From the cell containing the given text, extract its center point as [x, y] coordinate. 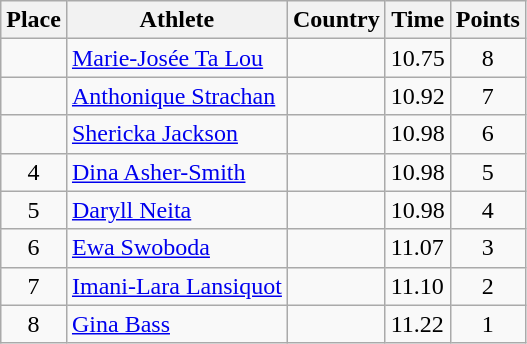
Imani-Lara Lansiquot [176, 286]
Anthonique Strachan [176, 96]
Country [336, 20]
10.75 [418, 58]
2 [488, 286]
3 [488, 248]
Shericka Jackson [176, 134]
1 [488, 324]
Dina Asher-Smith [176, 172]
Points [488, 20]
Marie-Josée Ta Lou [176, 58]
Ewa Swoboda [176, 248]
10.92 [418, 96]
11.10 [418, 286]
Gina Bass [176, 324]
Time [418, 20]
11.07 [418, 248]
Daryll Neita [176, 210]
Athlete [176, 20]
Place [34, 20]
11.22 [418, 324]
